Provide the [x, y] coordinate of the cell's center where the given text is located.  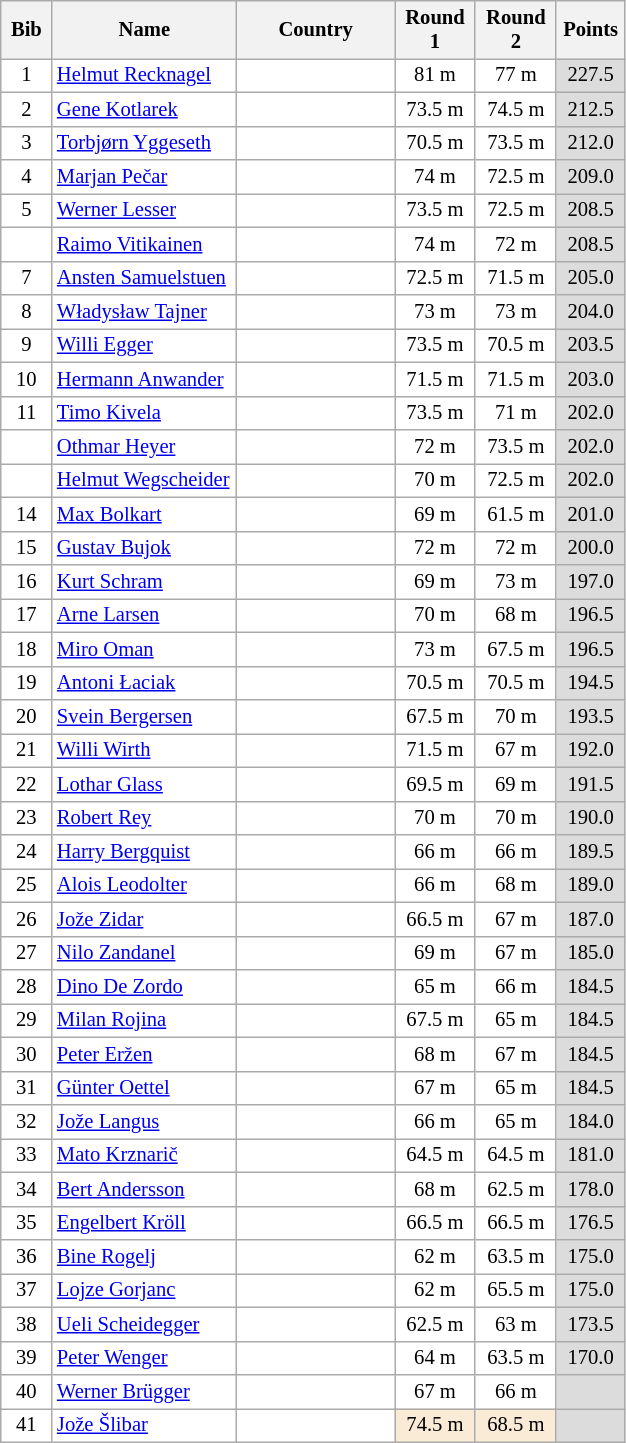
40 [26, 1391]
5 [26, 210]
22 [26, 784]
7 [26, 278]
3 [26, 143]
69.5 m [436, 784]
37 [26, 1290]
203.5 [590, 345]
Peter Eržen [144, 1054]
Torbjørn Yggeseth [144, 143]
35 [26, 1223]
Othmar Heyer [144, 447]
30 [26, 1054]
185.0 [590, 953]
184.0 [590, 1121]
Gustav Bujok [144, 548]
Max Bolkart [144, 514]
33 [26, 1155]
21 [26, 750]
Arne Larsen [144, 615]
189.0 [590, 885]
Jože Langus [144, 1121]
9 [26, 345]
Round 1 [436, 29]
Lojze Gorjanc [144, 1290]
Bine Rogelj [144, 1257]
81 m [436, 75]
Ansten Samuelstuen [144, 278]
64 m [436, 1358]
36 [26, 1257]
2 [26, 109]
Władysław Tajner [144, 311]
77 m [516, 75]
209.0 [590, 177]
Mato Krznarič [144, 1155]
Country [316, 29]
11 [26, 413]
Timo Kivela [144, 413]
173.5 [590, 1324]
27 [26, 953]
181.0 [590, 1155]
Kurt Schram [144, 581]
Werner Lesser [144, 210]
Bert Andersson [144, 1189]
212.5 [590, 109]
193.5 [590, 717]
68.5 m [516, 1425]
8 [26, 311]
Günter Oettel [144, 1088]
178.0 [590, 1189]
32 [26, 1121]
203.0 [590, 379]
Werner Brügger [144, 1391]
192.0 [590, 750]
15 [26, 548]
Points [590, 29]
1 [26, 75]
26 [26, 919]
Ueli Scheidegger [144, 1324]
189.5 [590, 851]
Svein Bergersen [144, 717]
Peter Wenger [144, 1358]
204.0 [590, 311]
10 [26, 379]
Robert Rey [144, 818]
Willi Egger [144, 345]
31 [26, 1088]
Helmut Recknagel [144, 75]
197.0 [590, 581]
Jože Zidar [144, 919]
227.5 [590, 75]
Raimo Vitikainen [144, 244]
Name [144, 29]
24 [26, 851]
Harry Bergquist [144, 851]
Nilo Zandanel [144, 953]
4 [26, 177]
25 [26, 885]
19 [26, 683]
Alois Leodolter [144, 885]
200.0 [590, 548]
71 m [516, 413]
Milan Rojina [144, 1020]
Engelbert Kröll [144, 1223]
Lothar Glass [144, 784]
Bib [26, 29]
61.5 m [516, 514]
20 [26, 717]
Antoni Łaciak [144, 683]
34 [26, 1189]
23 [26, 818]
14 [26, 514]
18 [26, 649]
16 [26, 581]
38 [26, 1324]
29 [26, 1020]
170.0 [590, 1358]
Helmut Wegscheider [144, 480]
Gene Kotlarek [144, 109]
205.0 [590, 278]
Jože Šlibar [144, 1425]
212.0 [590, 143]
41 [26, 1425]
28 [26, 987]
Miro Oman [144, 649]
Marjan Pečar [144, 177]
65.5 m [516, 1290]
194.5 [590, 683]
Hermann Anwander [144, 379]
187.0 [590, 919]
Round 2 [516, 29]
Dino De Zordo [144, 987]
201.0 [590, 514]
39 [26, 1358]
Willi Wirth [144, 750]
176.5 [590, 1223]
63 m [516, 1324]
190.0 [590, 818]
17 [26, 615]
191.5 [590, 784]
